Return [x, y] of the center of cell containing provided text 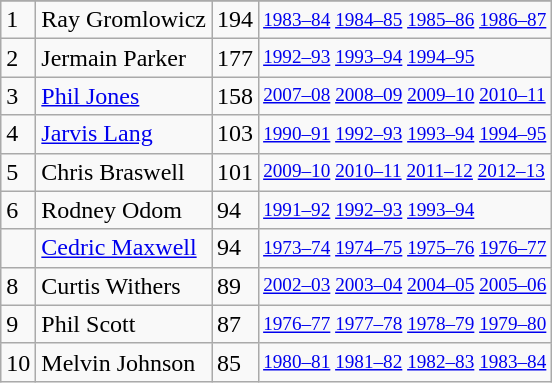
3 [18, 96]
Phil Jones [124, 96]
89 [236, 286]
Ray Gromlowicz [124, 20]
Curtis Withers [124, 286]
Jermain Parker [124, 58]
101 [236, 172]
5 [18, 172]
Melvin Johnson [124, 362]
4 [18, 134]
87 [236, 324]
1991–92 1992–93 1993–94 [405, 210]
Jarvis Lang [124, 134]
1 [18, 20]
177 [236, 58]
8 [18, 286]
1990–91 1992–93 1993–94 1994–95 [405, 134]
194 [236, 20]
10 [18, 362]
2002–03 2003–04 2004–05 2005–06 [405, 286]
2 [18, 58]
9 [18, 324]
Chris Braswell [124, 172]
1973–74 1974–75 1975–76 1976–77 [405, 248]
158 [236, 96]
Rodney Odom [124, 210]
2009–10 2010–11 2011–12 2012–13 [405, 172]
1976–77 1977–78 1978–79 1979–80 [405, 324]
Cedric Maxwell [124, 248]
103 [236, 134]
1983–84 1984–85 1985–86 1986–87 [405, 20]
2007–08 2008–09 2009–10 2010–11 [405, 96]
Phil Scott [124, 324]
1992–93 1993–94 1994–95 [405, 58]
6 [18, 210]
1980–81 1981–82 1982–83 1983–84 [405, 362]
85 [236, 362]
